From the cell containing the given text, extract its center point as [x, y] coordinate. 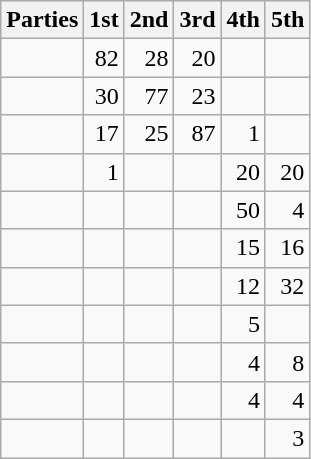
1st [104, 20]
3 [287, 438]
77 [149, 96]
82 [104, 58]
5th [287, 20]
3rd [198, 20]
5 [243, 324]
50 [243, 210]
32 [287, 286]
25 [149, 134]
Parties [42, 20]
4th [243, 20]
28 [149, 58]
17 [104, 134]
16 [287, 248]
23 [198, 96]
87 [198, 134]
30 [104, 96]
15 [243, 248]
8 [287, 362]
2nd [149, 20]
12 [243, 286]
